Return the [x, y] coordinate for the center point of the cell that contains the specified text.  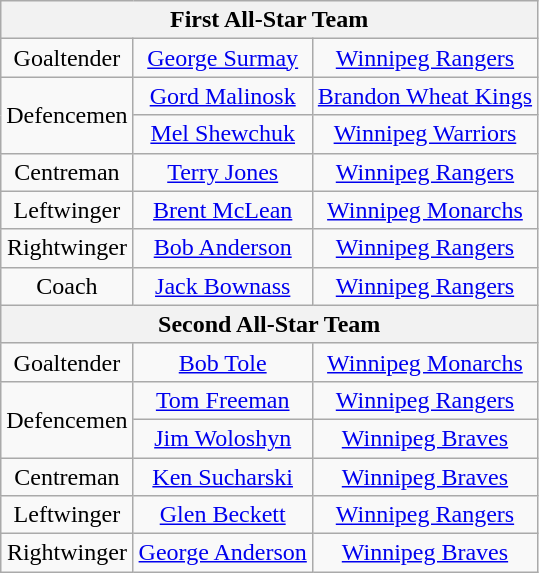
Jim Woloshyn [222, 438]
George Anderson [222, 553]
Bob Anderson [222, 248]
Ken Sucharski [222, 477]
George Surmay [222, 58]
Mel Shewchuk [222, 134]
Jack Bownass [222, 286]
Coach [67, 286]
Glen Beckett [222, 515]
First All-Star Team [270, 20]
Winnipeg Warriors [424, 134]
Brandon Wheat Kings [424, 96]
Gord Malinosk [222, 96]
Terry Jones [222, 172]
Second All-Star Team [270, 324]
Brent McLean [222, 210]
Tom Freeman [222, 400]
Bob Tole [222, 362]
